For the text-containing cell, return its midpoint in [x, y] coordinate format. 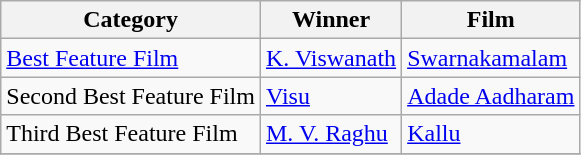
Film [491, 20]
Adade Aadharam [491, 96]
Third Best Feature Film [131, 134]
K. Viswanath [330, 58]
Best Feature Film [131, 58]
Kallu [491, 134]
Swarnakamalam [491, 58]
Visu [330, 96]
M. V. Raghu [330, 134]
Second Best Feature Film [131, 96]
Winner [330, 20]
Category [131, 20]
